From the cell containing the given text, extract its center point as (X, Y) coordinate. 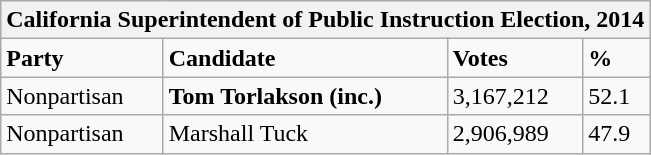
52.1 (616, 96)
2,906,989 (515, 134)
Marshall Tuck (305, 134)
Votes (515, 58)
3,167,212 (515, 96)
% (616, 58)
47.9 (616, 134)
California Superintendent of Public Instruction Election, 2014 (326, 20)
Party (82, 58)
Candidate (305, 58)
Tom Torlakson (inc.) (305, 96)
